Extract the [X, Y] coordinate from the center of the cell holding the provided text.  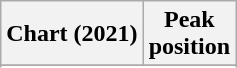
Peakposition [189, 34]
Chart (2021) [72, 34]
